Return the (x, y) coordinate for the center point of the cell that contains the specified text.  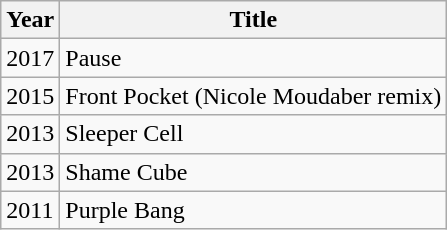
Front Pocket (Nicole Moudaber remix) (254, 96)
Title (254, 20)
Purple Bang (254, 210)
2011 (30, 210)
Pause (254, 58)
2015 (30, 96)
Sleeper Cell (254, 134)
Shame Cube (254, 172)
2017 (30, 58)
Year (30, 20)
